For the text-containing cell, return its midpoint in (X, Y) coordinate format. 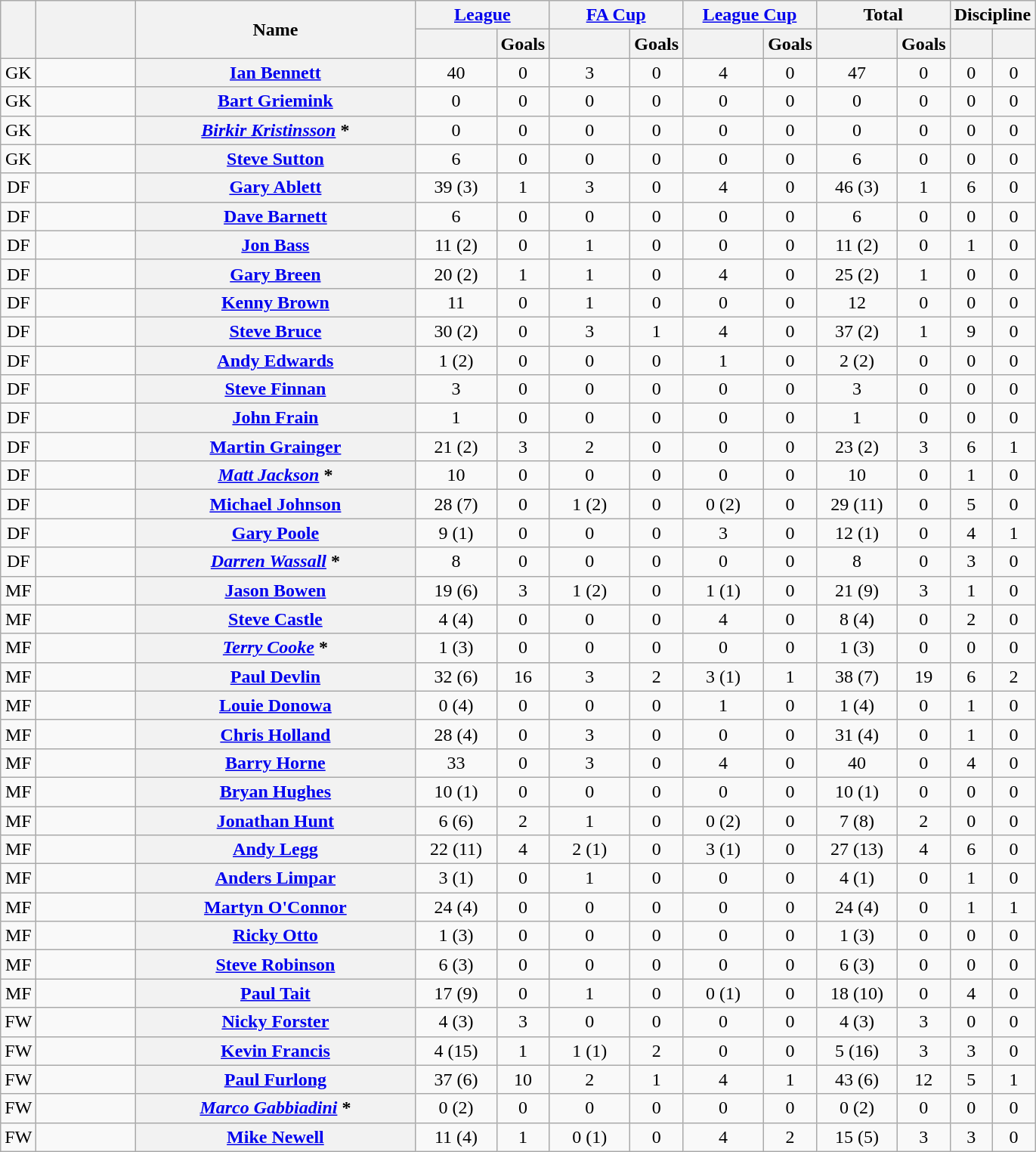
Matt Jackson * (275, 475)
23 (2) (857, 447)
4 (4) (456, 619)
Ian Bennett (275, 73)
27 (13) (857, 850)
2 (2) (857, 361)
28 (4) (456, 734)
Anders Limpar (275, 878)
Martyn O'Connor (275, 907)
Paul Tait (275, 993)
Bryan Hughes (275, 791)
2 (1) (589, 850)
9 (971, 331)
Steve Bruce (275, 331)
Kenny Brown (275, 302)
Dave Barnett (275, 216)
17 (9) (456, 993)
Discipline (992, 15)
39 (3) (456, 187)
Jon Bass (275, 245)
38 (7) (857, 677)
8 (4) (857, 619)
33 (456, 763)
Martin Grainger (275, 447)
Gary Poole (275, 533)
15 (5) (857, 1137)
37 (2) (857, 331)
4 (1) (857, 878)
Steve Robinson (275, 965)
20 (2) (456, 274)
4 (15) (456, 1051)
5 (16) (857, 1051)
Steve Sutton (275, 159)
Louie Donowa (275, 705)
John Frain (275, 418)
7 (8) (857, 820)
Paul Devlin (275, 677)
Paul Furlong (275, 1079)
Bart Griemink (275, 101)
11 (456, 302)
Chris Holland (275, 734)
22 (11) (456, 850)
Nicky Forster (275, 1022)
11 (4) (456, 1137)
Andy Legg (275, 850)
Birkir Kristinsson * (275, 130)
Steve Finnan (275, 389)
29 (11) (857, 504)
28 (7) (456, 504)
Jason Bowen (275, 590)
0 (4) (456, 705)
Ricky Otto (275, 936)
Gary Ablett (275, 187)
League Cup (750, 15)
FA Cup (617, 15)
30 (2) (456, 331)
19 (923, 677)
32 (6) (456, 677)
18 (10) (857, 993)
47 (857, 73)
6 (6) (456, 820)
25 (2) (857, 274)
Barry Horne (275, 763)
Jonathan Hunt (275, 820)
Michael Johnson (275, 504)
21 (9) (857, 590)
Marco Gabbiadini * (275, 1108)
Andy Edwards (275, 361)
16 (523, 677)
31 (4) (857, 734)
9 (1) (456, 533)
46 (3) (857, 187)
Name (275, 29)
League (482, 15)
21 (2) (456, 447)
Mike Newell (275, 1137)
Kevin Francis (275, 1051)
43 (6) (857, 1079)
Gary Breen (275, 274)
37 (6) (456, 1079)
Terry Cooke * (275, 648)
Steve Castle (275, 619)
Darren Wassall * (275, 562)
Total (883, 15)
1 (4) (857, 705)
19 (6) (456, 590)
12 (1) (857, 533)
